Provide the [x, y] coordinate of the cell's center where the given text is located.  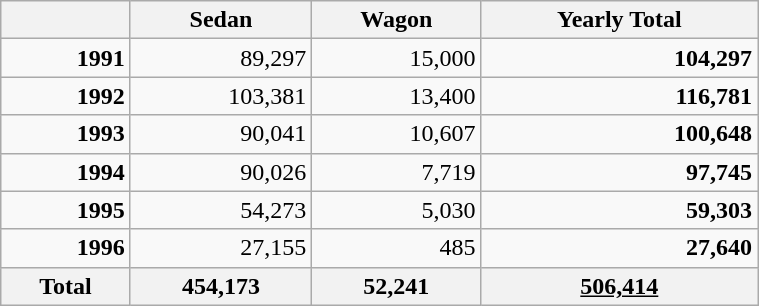
Wagon [396, 20]
97,745 [620, 172]
100,648 [620, 134]
7,719 [396, 172]
Yearly Total [620, 20]
59,303 [620, 210]
90,026 [220, 172]
89,297 [220, 58]
116,781 [620, 96]
1991 [66, 58]
Sedan [220, 20]
54,273 [220, 210]
27,640 [620, 248]
13,400 [396, 96]
90,041 [220, 134]
Total [66, 286]
454,173 [220, 286]
1996 [66, 248]
506,414 [620, 286]
1992 [66, 96]
1994 [66, 172]
1993 [66, 134]
104,297 [620, 58]
485 [396, 248]
103,381 [220, 96]
10,607 [396, 134]
52,241 [396, 286]
1995 [66, 210]
5,030 [396, 210]
15,000 [396, 58]
27,155 [220, 248]
